Return the [x, y] coordinate for the center point of the cell that contains the specified text.  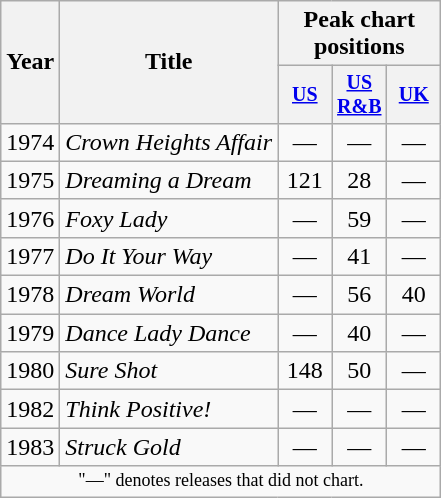
121 [305, 180]
1979 [30, 333]
Struck Gold [169, 447]
59 [359, 218]
Title [169, 62]
1974 [30, 142]
US [305, 94]
1982 [30, 409]
56 [359, 295]
1978 [30, 295]
Think Positive! [169, 409]
Do It Your Way [169, 256]
"—" denotes releases that did not chart. [221, 482]
1977 [30, 256]
28 [359, 180]
Crown Heights Affair [169, 142]
Sure Shot [169, 371]
Foxy Lady [169, 218]
1980 [30, 371]
1983 [30, 447]
1976 [30, 218]
50 [359, 371]
Dance Lady Dance [169, 333]
Dream World [169, 295]
1975 [30, 180]
USR&B [359, 94]
UK [414, 94]
148 [305, 371]
Year [30, 62]
Dreaming a Dream [169, 180]
41 [359, 256]
Peak chart positions [360, 34]
